Scan for the cell matching the given text and deliver its (X, Y) coordinate at center. 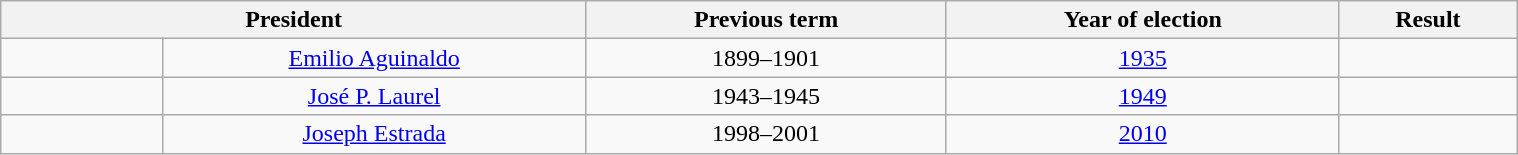
Year of election (1142, 20)
1998–2001 (766, 134)
Result (1428, 20)
2010 (1142, 134)
Joseph Estrada (374, 134)
José P. Laurel (374, 96)
President (294, 20)
1935 (1142, 58)
Emilio Aguinaldo (374, 58)
1899–1901 (766, 58)
Previous term (766, 20)
1943–1945 (766, 96)
1949 (1142, 96)
